Extract the (X, Y) coordinate from the center of the cell holding the provided text.  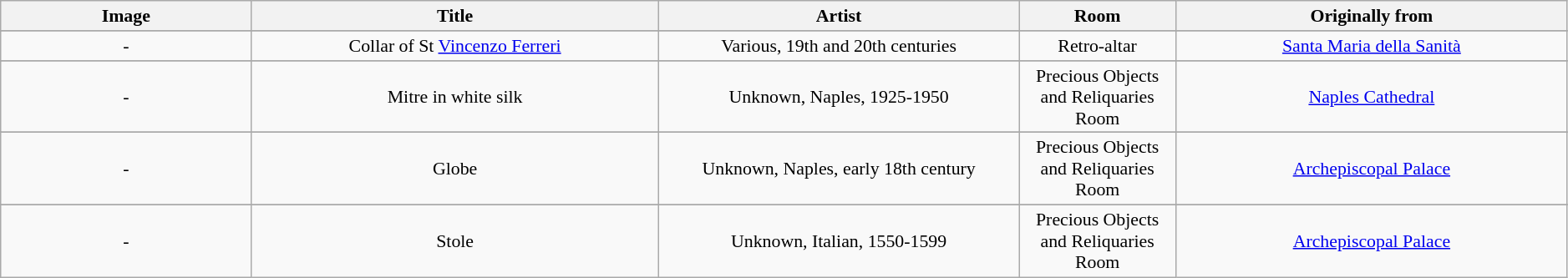
Artist (839, 15)
Retro-altar (1098, 45)
Naples Cathedral (1372, 97)
Mitre in white silk (455, 97)
Title (455, 15)
Unknown, Italian, 1550-1599 (839, 240)
Unknown, Naples, 1925-1950 (839, 97)
Originally from (1372, 15)
Room (1098, 15)
Collar of St Vincenzo Ferreri (455, 45)
Image (126, 15)
Various, 19th and 20th centuries (839, 45)
Stole (455, 240)
Globe (455, 169)
Santa Maria della Sanità (1372, 45)
Unknown, Naples, early 18th century (839, 169)
